Search for the cell housing the specified text and yield its (x, y) center coordinate. 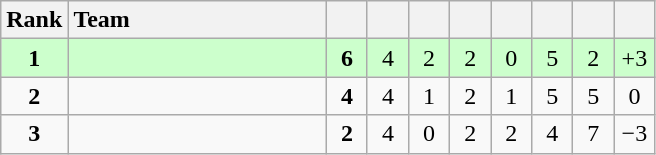
6 (346, 58)
Rank (34, 20)
3 (34, 134)
−3 (634, 134)
Team (198, 20)
7 (594, 134)
+3 (634, 58)
